Detect which cell encompasses the target text, then output its [X, Y] center coordinate. 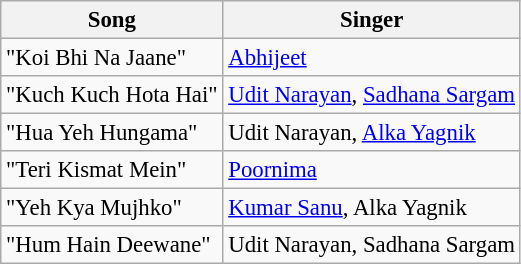
"Hua Yeh Hungama" [112, 133]
Kumar Sanu, Alka Yagnik [372, 208]
"Teri Kismat Mein" [112, 170]
Singer [372, 20]
"Hum Hain Deewane" [112, 245]
"Yeh Kya Mujhko" [112, 208]
Song [112, 20]
Poornima [372, 170]
"Koi Bhi Na Jaane" [112, 58]
Udit Narayan, Alka Yagnik [372, 133]
"Kuch Kuch Hota Hai" [112, 95]
Abhijeet [372, 58]
